Pinpoint the cell where the given text exists, returning its (X, Y) midpoint coordinate. 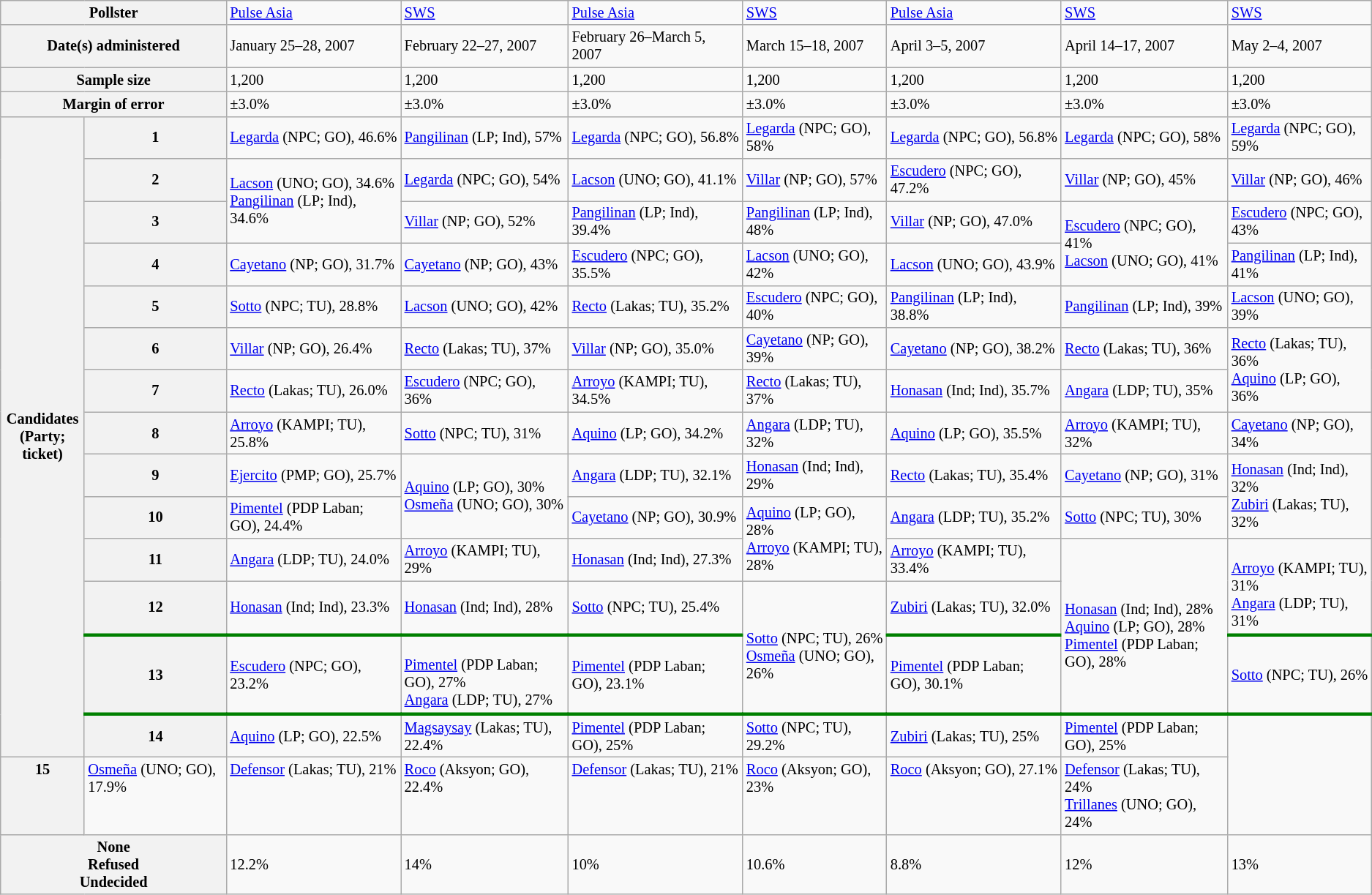
Escudero (NPC; GO), 23.2% (313, 675)
8.8% (974, 864)
Defensor (Lakas; TU), 24% Trillanes (UNO; GO), 24% (1144, 795)
Pangilinan (LP; Ind), 39% (1144, 307)
Lacson (UNO; GO), 43.9% (974, 264)
Angara (LDP; TU), 35.2% (974, 517)
Villar (NP; GO), 47.0% (974, 222)
Pimentel (PDP Laban; GO), 23.1% (656, 675)
Cayetano (NP; GO), 31.7% (313, 264)
Recto (Lakas; TU), 26.0% (313, 391)
Angara (LDP; TU), 32% (815, 433)
Villar (NP; GO), 52% (484, 222)
13% (1300, 864)
Pimentel (PDP Laban; GO), 30.1% (974, 675)
Pangilinan (LP; Ind), 41% (1300, 264)
Pangilinan (LP; Ind), 38.8% (974, 307)
Arroyo (KAMPI; TU), 29% (484, 560)
Sample size (114, 80)
Ejercito (PMP; GO), 25.7% (313, 475)
Angara (LDP; TU), 24.0% (313, 560)
Aquino (LP; GO), 35.5% (974, 433)
13 (155, 675)
Cayetano (NP; GO), 39% (815, 348)
Villar (NP; GO), 57% (815, 180)
Roco (Aksyon; GO), 22.4% (484, 795)
3 (155, 222)
7 (155, 391)
14 (155, 735)
Aquino (LP; GO), 34.2% (656, 433)
February 22–27, 2007 (484, 46)
March 15–18, 2007 (815, 46)
Sotto (NPC; TU), 26% (1300, 675)
12 (155, 607)
Zubiri (Lakas; TU), 32.0% (974, 607)
Sotto (NPC; TU), 28.8% (313, 307)
8 (155, 433)
5 (155, 307)
January 25–28, 2007 (313, 46)
Margin of error (114, 104)
Honasan (Ind; Ind), 28% Aquino (LP; GO), 28% Pimentel (PDP Laban; GO), 28% (1144, 626)
Angara (LDP; TU), 35% (1144, 391)
Pangilinan (LP; Ind), 57% (484, 138)
Aquino (LP; GO), 22.5% (313, 735)
Sotto (NPC; TU), 25.4% (656, 607)
Pimentel (PDP Laban; GO), 24.4% (313, 517)
Honasan (Ind; Ind), 29% (815, 475)
Magsaysay (Lakas; TU), 22.4% (484, 735)
Lacson (UNO; GO), 34.6% Pangilinan (LP; Ind), 34.6% (313, 201)
Pangilinan (LP; Ind), 39.4% (656, 222)
Lacson (UNO; GO), 41.1% (656, 180)
Legarda (NPC; GO), 59% (1300, 138)
14% (484, 864)
4 (155, 264)
February 26–March 5, 2007 (656, 46)
Arroyo (KAMPI; TU), 33.4% (974, 560)
Honasan (Ind; Ind), 32% Zubiri (Lakas; TU), 32% (1300, 496)
Escudero (NPC; GO), 40% (815, 307)
Honasan (Ind; Ind), 27.3% (656, 560)
Roco (Aksyon; GO), 23% (815, 795)
Escudero (NPC; GO), 47.2% (974, 180)
Escudero (NPC; GO), 35.5% (656, 264)
Angara (LDP; TU), 32.1% (656, 475)
Aquino (LP; GO), 28% Arroyo (KAMPI; TU), 28% (815, 539)
Arroyo (KAMPI; TU), 25.8% (313, 433)
Arroyo (KAMPI; TU), 34.5% (656, 391)
Sotto (NPC; TU), 31% (484, 433)
12% (1144, 864)
April 3–5, 2007 (974, 46)
Zubiri (Lakas; TU), 25% (974, 735)
Candidates (Party; ticket) (42, 437)
Recto (Lakas; TU), 36% Aquino (LP; GO), 36% (1300, 369)
10.6% (815, 864)
May 2–4, 2007 (1300, 46)
Sotto (NPC; TU), 30% (1144, 517)
10% (656, 864)
2 (155, 180)
Villar (NP; GO), 46% (1300, 180)
Escudero (NPC; GO), 41% Lacson (UNO; GO), 41% (1144, 243)
Legarda (NPC; GO), 46.6% (313, 138)
Cayetano (NP; GO), 30.9% (656, 517)
Villar (NP; GO), 35.0% (656, 348)
1 (155, 138)
Pollster (114, 12)
Cayetano (NP; GO), 31% (1144, 475)
Date(s) administered (114, 46)
Cayetano (NP; GO), 43% (484, 264)
Honasan (Ind; Ind), 23.3% (313, 607)
Recto (Lakas; TU), 36% (1144, 348)
12.2% (313, 864)
Legarda (NPC; GO), 54% (484, 180)
11 (155, 560)
15 (42, 795)
Cayetano (NP; GO), 34% (1300, 433)
Lacson (UNO; GO), 39% (1300, 307)
6 (155, 348)
Honasan (Ind; Ind), 28% (484, 607)
9 (155, 475)
10 (155, 517)
Recto (Lakas; TU), 35.4% (974, 475)
Arroyo (KAMPI; TU), 31% Angara (LDP; TU), 31% (1300, 587)
Recto (Lakas; TU), 35.2% (656, 307)
Honasan (Ind; Ind), 35.7% (974, 391)
Villar (NP; GO), 45% (1144, 180)
April 14–17, 2007 (1144, 46)
Aquino (LP; GO), 30% Osmeña (UNO; GO), 30% (484, 496)
Roco (Aksyon; GO), 27.1% (974, 795)
Osmeña (UNO; GO), 17.9% (155, 795)
Pimentel (PDP Laban; GO), 27% Angara (LDP; TU), 27% (484, 675)
NoneRefusedUndecided (114, 864)
Cayetano (NP; GO), 38.2% (974, 348)
Pangilinan (LP; Ind), 48% (815, 222)
Escudero (NPC; GO), 36% (484, 391)
Escudero (NPC; GO), 43% (1300, 222)
Arroyo (KAMPI; TU), 32% (1144, 433)
Sotto (NPC; TU), 29.2% (815, 735)
Villar (NP; GO), 26.4% (313, 348)
Sotto (NPC; TU), 26% Osmeña (UNO; GO), 26% (815, 647)
